Search for the cell housing the specified text and yield its (X, Y) center coordinate. 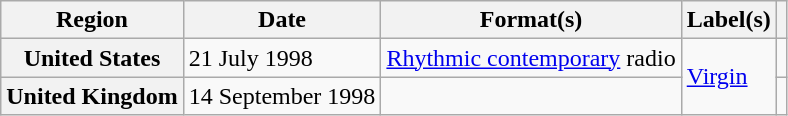
Label(s) (728, 20)
Region (92, 20)
Date (282, 20)
21 July 1998 (282, 58)
United States (92, 58)
Virgin (728, 77)
Format(s) (531, 20)
Rhythmic contemporary radio (531, 58)
United Kingdom (92, 96)
14 September 1998 (282, 96)
